Return (X, Y) of the center of cell containing provided text 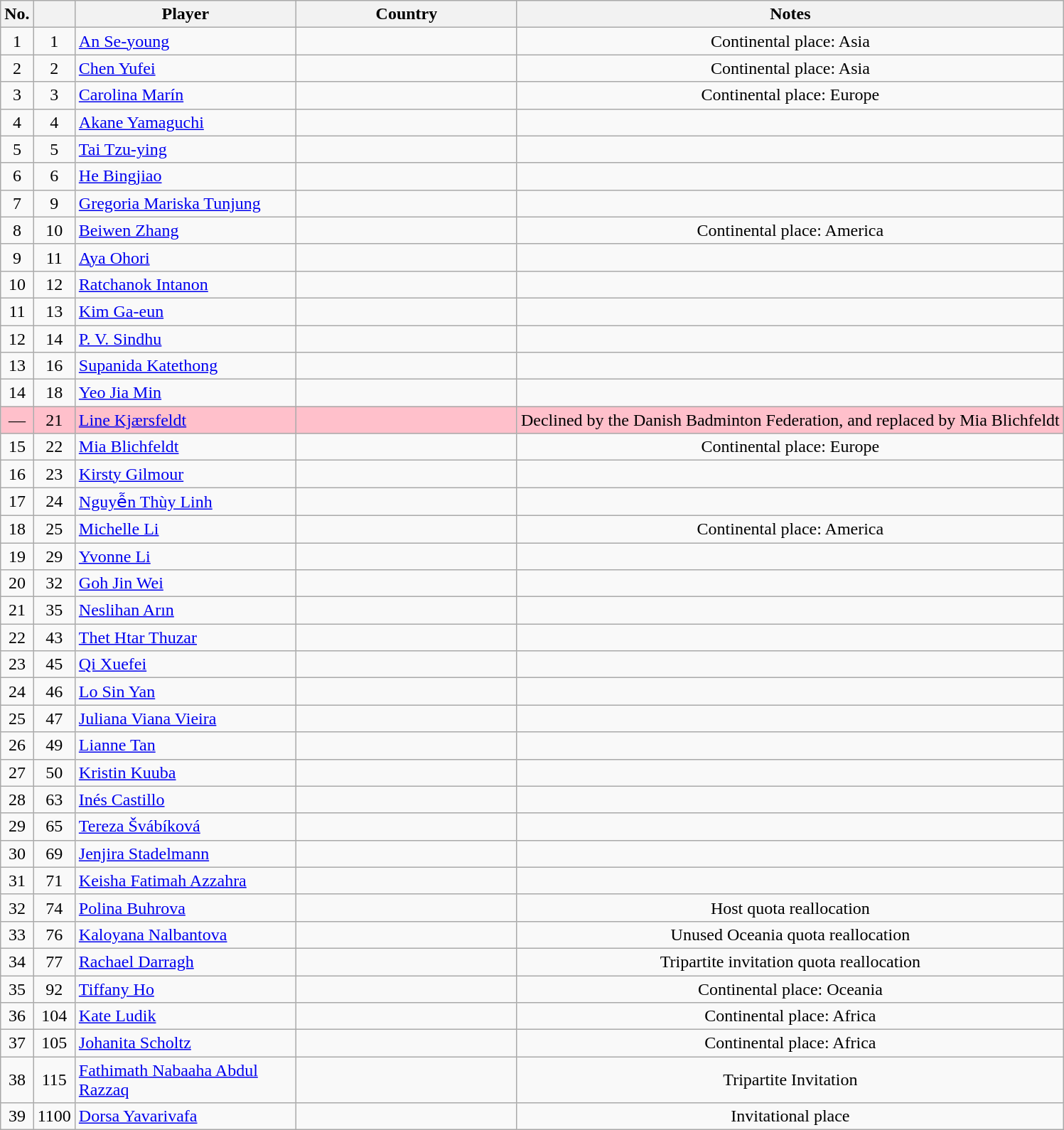
105 (54, 1043)
Jenjira Stadelmann (185, 854)
37 (17, 1043)
He Bingjiao (185, 176)
104 (54, 1016)
1100 (54, 1116)
Kirsty Gilmour (185, 474)
8 (17, 230)
Ratchanok Intanon (185, 284)
Yvonne Li (185, 556)
15 (17, 447)
Tripartite invitation quota reallocation (790, 962)
39 (17, 1116)
65 (54, 827)
Nguyễn Thùy Linh (185, 502)
20 (17, 583)
43 (54, 637)
69 (54, 854)
50 (54, 773)
Tereza Švábíková (185, 827)
Tiffany Ho (185, 989)
Inés Castillo (185, 800)
45 (54, 664)
Aya Ohori (185, 257)
Lo Sin Yan (185, 692)
Line Kjærsfeldt (185, 420)
71 (54, 881)
Host quota reallocation (790, 908)
Kaloyana Nalbantova (185, 935)
Qi Xuefei (185, 664)
31 (17, 881)
Notes (790, 14)
P. V. Sindhu (185, 339)
Thet Htar Thuzar (185, 637)
28 (17, 800)
Unused Oceania quota reallocation (790, 935)
Continental place: Oceania (790, 989)
Goh Jin Wei (185, 583)
Carolina Marín (185, 95)
Gregoria Mariska Tunjung (185, 203)
Tripartite Invitation (790, 1080)
76 (54, 935)
74 (54, 908)
— (17, 420)
Kim Ga-eun (185, 311)
Kristin Kuuba (185, 773)
30 (17, 854)
Rachael Darragh (185, 962)
46 (54, 692)
Polina Buhrova (185, 908)
Johanita Scholtz (185, 1043)
Fathimath Nabaaha Abdul Razzaq (185, 1080)
92 (54, 989)
49 (54, 746)
26 (17, 746)
19 (17, 556)
7 (17, 203)
Chen Yufei (185, 68)
Yeo Jia Min (185, 393)
Lianne Tan (185, 746)
17 (17, 502)
27 (17, 773)
Supanida Katethong (185, 366)
Beiwen Zhang (185, 230)
Invitational place (790, 1116)
33 (17, 935)
Akane Yamaguchi (185, 122)
36 (17, 1016)
Keisha Fatimah Azzahra (185, 881)
77 (54, 962)
115 (54, 1080)
Kate Ludik (185, 1016)
Country (407, 14)
Declined by the Danish Badminton Federation, and replaced by Mia Blichfeldt (790, 420)
Michelle Li (185, 529)
34 (17, 962)
Dorsa Yavarivafa (185, 1116)
Tai Tzu-ying (185, 149)
An Se-young (185, 41)
63 (54, 800)
Juliana Viana Vieira (185, 719)
Player (185, 14)
Mia Blichfeldt (185, 447)
No. (17, 14)
Neslihan Arın (185, 610)
38 (17, 1080)
47 (54, 719)
